Locate the cell with the specified text and output its [x, y] center coordinate. 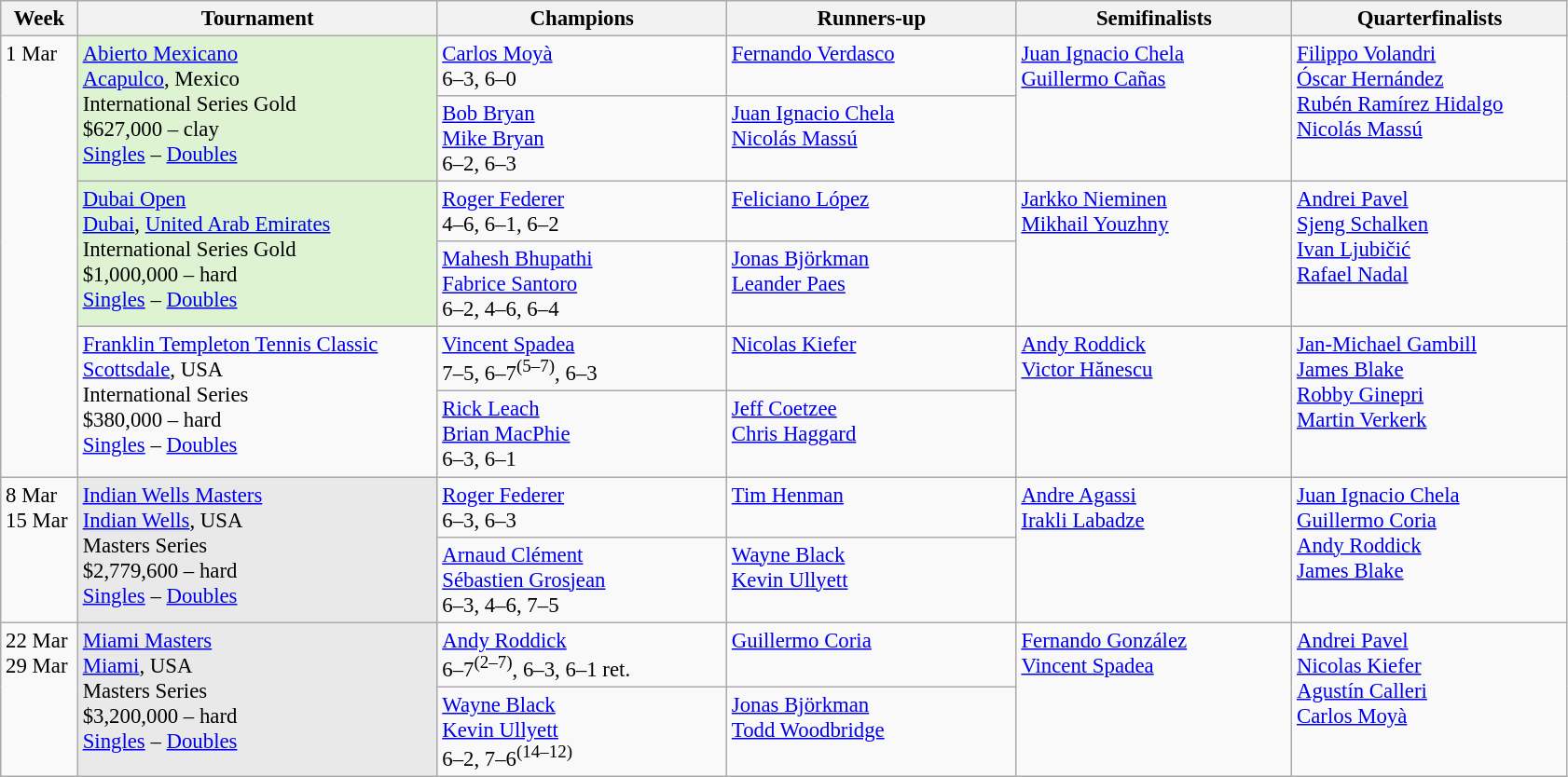
Filippo Volandri Óscar Hernández Rubén Ramírez Hidalgo Nicolás Massú [1430, 109]
Dubai Open Dubai, United Arab EmiratesInternational Series Gold$1,000,000 – hard Singles – Doubles [257, 254]
Tim Henman [873, 507]
1 Mar [39, 257]
Guillermo Coria [873, 654]
Vincent Spadea 7–5, 6–7(5–7), 6–3 [582, 360]
Wayne Black Kevin Ullyett [873, 579]
Carlos Moyà6–3, 6–0 [582, 67]
Jarkko Nieminen Mikhail Youzhny [1154, 254]
Tournament [257, 19]
Andre Agassi Irakli Labadze [1154, 550]
Semifinalists [1154, 19]
22 Mar29 Mar [39, 699]
Juan Ignacio Chela Guillermo Coria Andy Roddick James Blake [1430, 550]
Feliciano López [873, 212]
Miami Masters Miami, USAMasters Series$3,200,000 – hard Singles – Doubles [257, 699]
Nicolas Kiefer [873, 360]
Wayne Black Kevin Ullyett 6–2, 7–6(14–12) [582, 731]
Jan-Michael Gambill James Blake Robby Ginepri Martin Verkerk [1430, 402]
Andrei Pavel Nicolas Kiefer Agustín Calleri Carlos Moyà [1430, 699]
Jonas Björkman Leander Paes [873, 284]
Champions [582, 19]
Arnaud Clément Sébastien Grosjean 6–3, 4–6, 7–5 [582, 579]
Juan Ignacio Chela Nicolás Massú [873, 139]
Quarterfinalists [1430, 19]
Andrei Pavel Sjeng Schalken Ivan Ljubičić Rafael Nadal [1430, 254]
Jonas Björkman Todd Woodbridge [873, 731]
8 Mar15 Mar [39, 550]
Franklin Templeton Tennis Classic Scottsdale, USAInternational Series$380,000 – hard Singles – Doubles [257, 402]
Juan Ignacio Chela Guillermo Cañas [1154, 109]
Fernando Verdasco [873, 67]
Andy Roddick 6–7(2–7), 6–3, 6–1 ret. [582, 654]
Rick Leach Brian MacPhie 6–3, 6–1 [582, 434]
Bob Bryan Mike Bryan6–2, 6–3 [582, 139]
Jeff Coetzee Chris Haggard [873, 434]
Indian Wells Masters Indian Wells, USAMasters Series$2,779,600 – hard Singles – Doubles [257, 550]
Fernando González Vincent Spadea [1154, 699]
Roger Federer4–6, 6–1, 6–2 [582, 212]
Abierto Mexicano Acapulco, MexicoInternational Series Gold$627,000 – clay Singles – Doubles [257, 109]
Runners-up [873, 19]
Mahesh Bhupathi Fabrice Santoro6–2, 4–6, 6–4 [582, 284]
Week [39, 19]
Andy Roddick Victor Hănescu [1154, 402]
Roger Federer 6–3, 6–3 [582, 507]
